Scan for the cell matching the given text and deliver its (X, Y) coordinate at center. 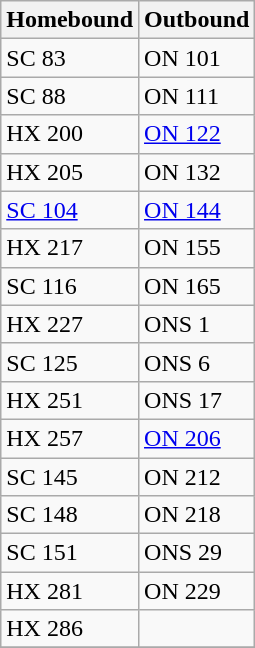
ON 165 (197, 286)
ON 155 (197, 248)
SC 104 (70, 210)
HX 217 (70, 248)
SC 151 (70, 553)
SC 116 (70, 286)
HX 257 (70, 438)
Homebound (70, 20)
SC 148 (70, 515)
ONS 1 (197, 324)
HX 200 (70, 134)
ON 101 (197, 58)
ONS 29 (197, 553)
SC 88 (70, 96)
ON 132 (197, 172)
ON 122 (197, 134)
ONS 17 (197, 400)
ON 111 (197, 96)
SC 125 (70, 362)
ONS 6 (197, 362)
ON 212 (197, 477)
HX 281 (70, 591)
ON 229 (197, 591)
HX 286 (70, 629)
HX 227 (70, 324)
HX 205 (70, 172)
ON 218 (197, 515)
SC 145 (70, 477)
HX 251 (70, 400)
SC 83 (70, 58)
ON 206 (197, 438)
ON 144 (197, 210)
Outbound (197, 20)
